Identify which cell holds the provided text, then report its [X, Y] central coordinate. 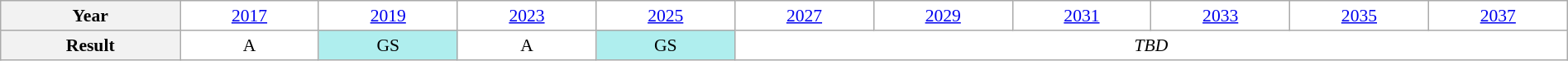
2025 [666, 16]
Year [91, 16]
2029 [943, 16]
2031 [1082, 16]
Result [91, 45]
2035 [1360, 16]
2023 [527, 16]
2019 [388, 16]
2017 [250, 16]
2027 [805, 16]
2037 [1498, 16]
TBD [1151, 45]
2033 [1221, 16]
